Output the [X, Y] coordinate of the center of the cell containing the given text.  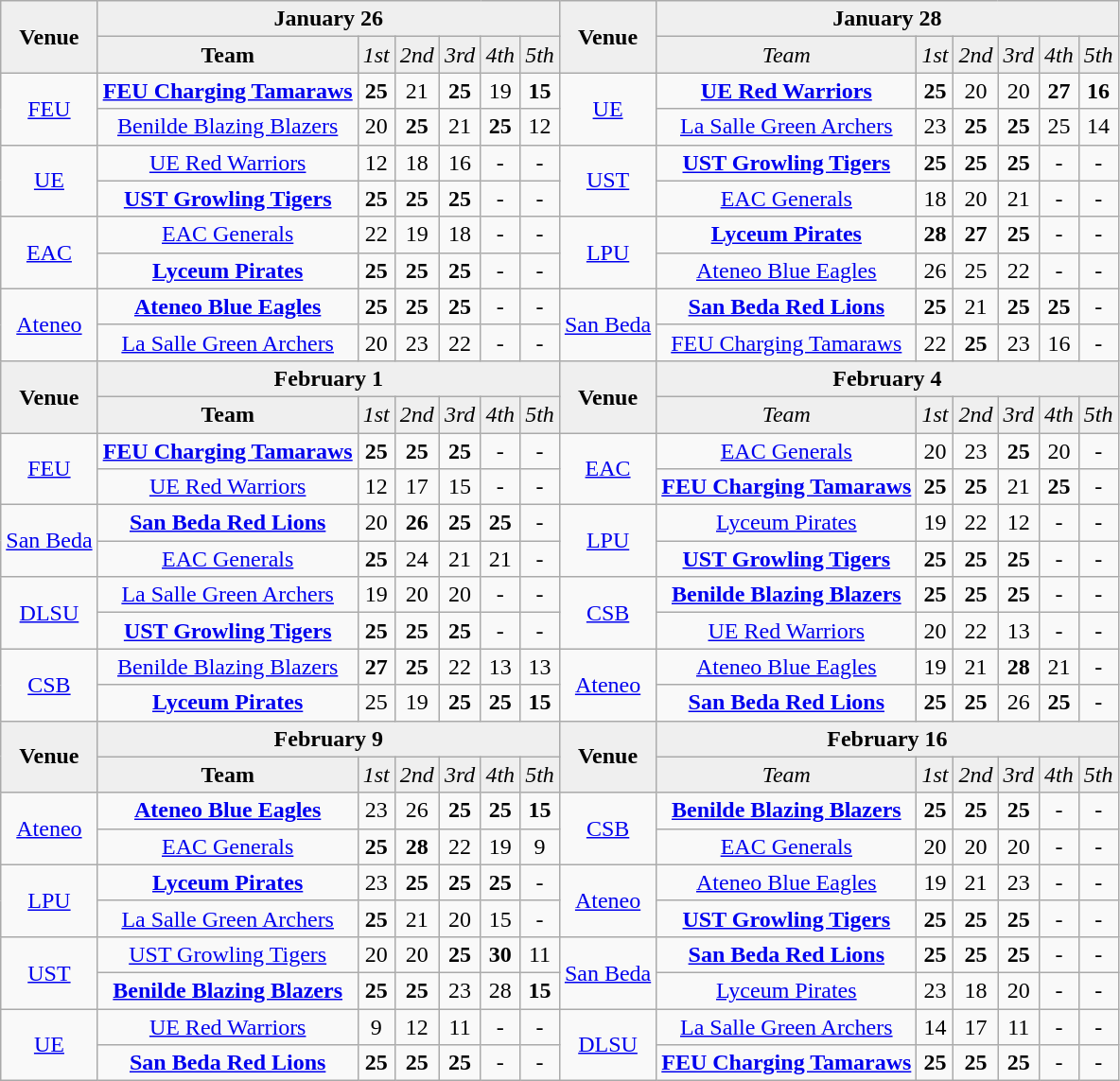
February 9 [328, 739]
February 16 [887, 739]
February 4 [887, 378]
January 26 [328, 19]
30 [500, 954]
24 [416, 559]
January 28 [887, 19]
February 1 [328, 378]
